Pinpoint the cell where the given text exists, returning its [x, y] midpoint coordinate. 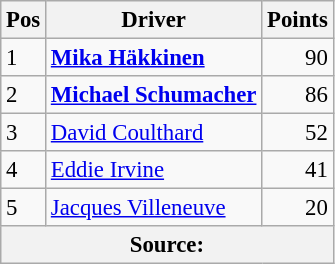
David Coulthard [154, 133]
20 [298, 208]
52 [298, 133]
41 [298, 170]
3 [24, 133]
Driver [154, 20]
Pos [24, 20]
1 [24, 58]
90 [298, 58]
Michael Schumacher [154, 95]
5 [24, 208]
2 [24, 95]
Eddie Irvine [154, 170]
86 [298, 95]
Jacques Villeneuve [154, 208]
Mika Häkkinen [154, 58]
4 [24, 170]
Points [298, 20]
Source: [167, 245]
